Detect which cell encompasses the target text, then output its (X, Y) center coordinate. 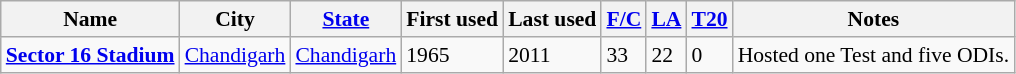
First used (452, 19)
T20 (709, 19)
Sector 16 Stadium (90, 55)
1965 (452, 55)
Hosted one Test and five ODIs. (874, 55)
LA (666, 19)
State (346, 19)
F/C (624, 19)
Last used (552, 19)
2011 (552, 55)
City (236, 19)
Name (90, 19)
33 (624, 55)
0 (709, 55)
Notes (874, 19)
22 (666, 55)
